Return [x, y] of the center of cell containing provided text 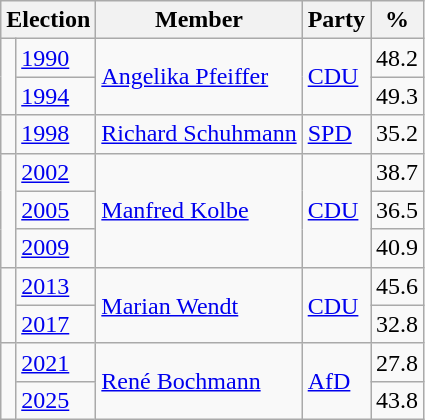
2005 [56, 210]
Richard Schuhmann [199, 134]
Party [336, 20]
Member [199, 20]
1994 [56, 96]
2009 [56, 248]
AfD [336, 381]
2013 [56, 286]
38.7 [398, 172]
40.9 [398, 248]
49.3 [398, 96]
27.8 [398, 362]
2021 [56, 362]
43.8 [398, 400]
Marian Wendt [199, 305]
32.8 [398, 324]
36.5 [398, 210]
SPD [336, 134]
45.6 [398, 286]
Angelika Pfeiffer [199, 77]
2017 [56, 324]
35.2 [398, 134]
Manfred Kolbe [199, 210]
48.2 [398, 58]
Election [48, 20]
% [398, 20]
1990 [56, 58]
2002 [56, 172]
1998 [56, 134]
2025 [56, 400]
René Bochmann [199, 381]
